For the text-containing cell, return its midpoint in [X, Y] coordinate format. 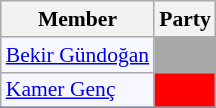
Member [78, 19]
Party [185, 19]
Kamer Genç [78, 90]
Bekir Gündoğan [78, 55]
